Extract the (x, y) coordinate from the center of the cell holding the provided text.  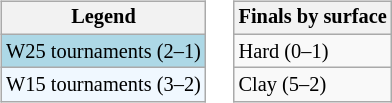
W15 tournaments (3–2) (103, 85)
W25 tournaments (2–1) (103, 51)
Hard (0–1) (313, 51)
Legend (103, 18)
Clay (5–2) (313, 85)
Finals by surface (313, 18)
